Output the (X, Y) coordinate of the center of the cell containing the given text.  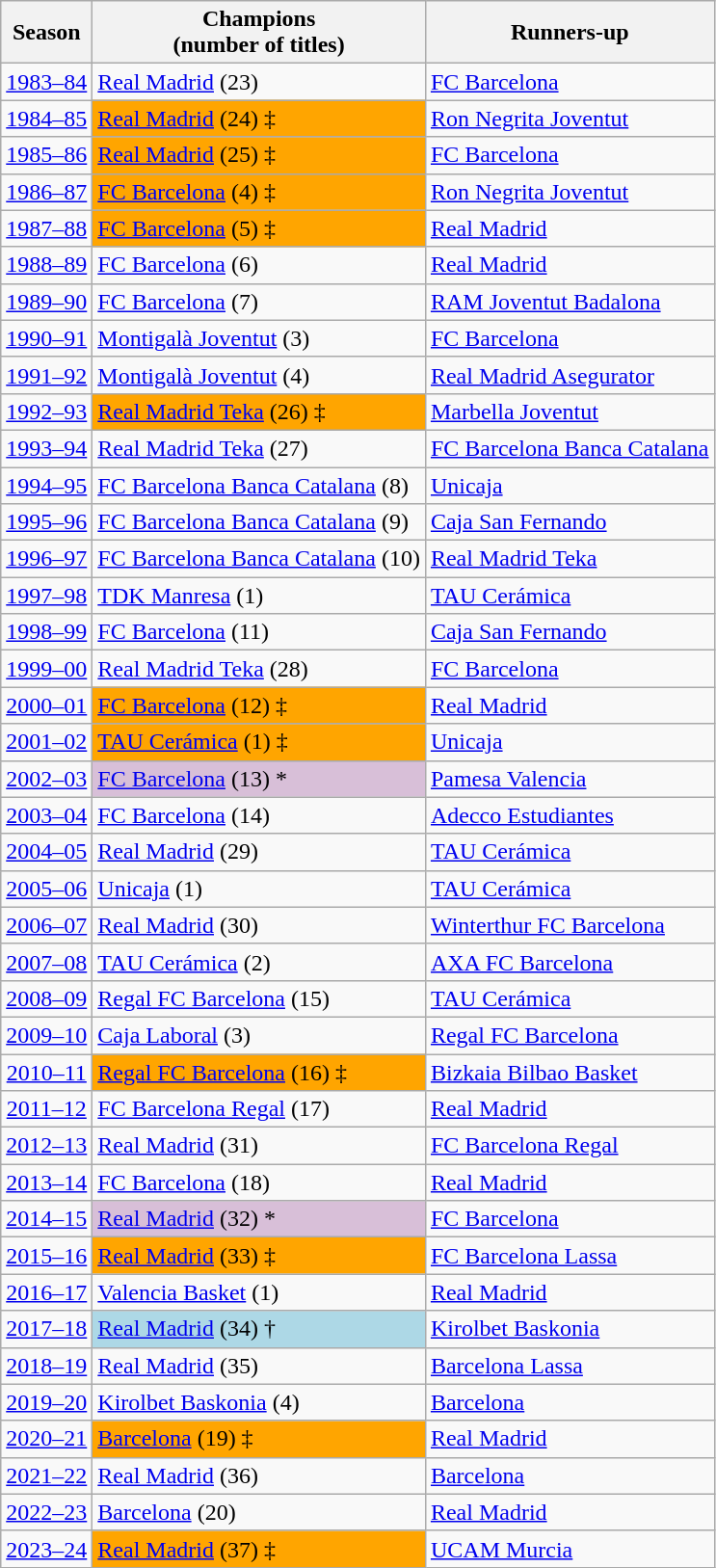
2003–04 (46, 815)
1990–91 (46, 338)
TDK Manresa (1) (259, 596)
FC Barcelona (12) ‡ (259, 705)
Winterthur FC Barcelona (570, 925)
Real Madrid Teka (570, 559)
Pamesa Valencia (570, 779)
FC Barcelona Banca Catalana (8) (259, 485)
Adecco Estudiantes (570, 815)
Real Madrid (37) ‡ (259, 1549)
2011–12 (46, 1109)
2021–22 (46, 1475)
2004–05 (46, 852)
Kirolbet Baskonia (4) (259, 1402)
2016–17 (46, 1292)
Real Madrid (23) (259, 82)
Valencia Basket (1) (259, 1292)
Real Madrid Teka (26) ‡ (259, 412)
2019–20 (46, 1402)
Real Madrid Asegurator (570, 375)
FC Barcelona (13) * (259, 779)
2007–08 (46, 962)
Real Madrid (33) ‡ (259, 1256)
Real Madrid Teka (28) (259, 669)
2022–23 (46, 1512)
Caja Laboral (3) (259, 1035)
1994–95 (46, 485)
FC Barcelona Banca Catalana (9) (259, 522)
2005–06 (46, 889)
1986–87 (46, 192)
Runners-up (570, 33)
2018–19 (46, 1366)
FC Barcelona Banca Catalana (10) (259, 559)
2012–13 (46, 1146)
1987–88 (46, 228)
Unicaja (1) (259, 889)
Kirolbet Baskonia (570, 1329)
FC Barcelona Regal (570, 1146)
Real Madrid Teka (27) (259, 448)
2010–11 (46, 1073)
AXA FC Barcelona (570, 962)
1997–98 (46, 596)
Montigalà Joventut (3) (259, 338)
1989–90 (46, 302)
Real Madrid (24) ‡ (259, 119)
1993–94 (46, 448)
FC Barcelona (5) ‡ (259, 228)
TAU Cerámica (1) ‡ (259, 742)
1992–93 (46, 412)
FC Barcelona (6) (259, 265)
2014–15 (46, 1219)
RAM Joventut Badalona (570, 302)
Real Madrid (25) ‡ (259, 155)
1988–89 (46, 265)
Regal FC Barcelona (570, 1035)
Regal FC Barcelona (16) ‡ (259, 1073)
2015–16 (46, 1256)
FC Barcelona (7) (259, 302)
2009–10 (46, 1035)
FC Barcelona (4) ‡ (259, 192)
TAU Cerámica (2) (259, 962)
2000–01 (46, 705)
Bizkaia Bilbao Basket (570, 1073)
Marbella Joventut (570, 412)
1995–96 (46, 522)
Barcelona (20) (259, 1512)
1998–99 (46, 632)
FC Barcelona Banca Catalana (570, 448)
Real Madrid (36) (259, 1475)
2002–03 (46, 779)
2017–18 (46, 1329)
2023–24 (46, 1549)
FC Barcelona Regal (17) (259, 1109)
1985–86 (46, 155)
2013–14 (46, 1183)
2020–21 (46, 1439)
FC Barcelona Lassa (570, 1256)
1984–85 (46, 119)
Real Madrid (30) (259, 925)
FC Barcelona (14) (259, 815)
FC Barcelona (11) (259, 632)
1996–97 (46, 559)
Champions(number of titles) (259, 33)
1999–00 (46, 669)
1983–84 (46, 82)
2006–07 (46, 925)
Montigalà Joventut (4) (259, 375)
Real Madrid (29) (259, 852)
Real Madrid (32) * (259, 1219)
1991–92 (46, 375)
Barcelona Lassa (570, 1366)
Real Madrid (31) (259, 1146)
FC Barcelona (18) (259, 1183)
UCAM Murcia (570, 1549)
Real Madrid (34) † (259, 1329)
Regal FC Barcelona (15) (259, 998)
2001–02 (46, 742)
Season (46, 33)
Barcelona (19) ‡ (259, 1439)
Real Madrid (35) (259, 1366)
2008–09 (46, 998)
